Locate the cell with the specified text and output its [x, y] center coordinate. 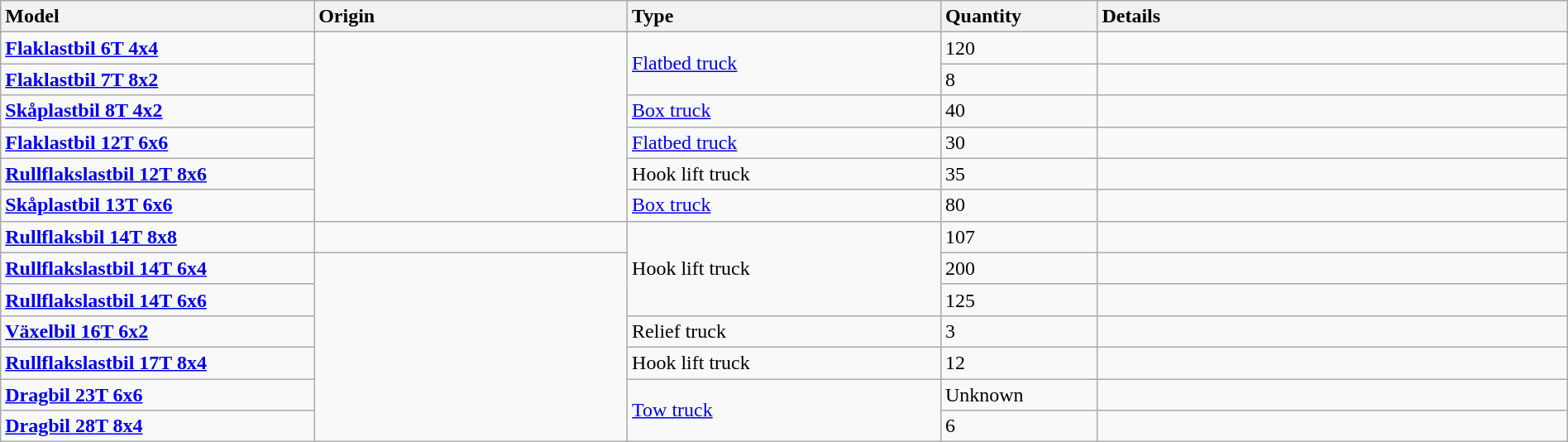
Quantity [1019, 17]
Origin [471, 17]
Unknown [1019, 395]
30 [1019, 142]
Skåp­last­bil 8T 4x2 [157, 111]
Skåp­last­bil 13T 6x6 [157, 205]
6 [1019, 426]
Rull­flaks­last­bil 14T 6x6 [157, 300]
200 [1019, 268]
Drag­bil 28T 8x4 [157, 426]
3 [1019, 331]
107 [1019, 237]
Flak­last­bil 6T 4x4 [157, 48]
120 [1019, 48]
80 [1019, 205]
Rull­flaks­last­bil 17T 8x4 [157, 363]
Växel­bil 16T 6x2 [157, 331]
Rull­flaks­bil 14T 8x8 [157, 237]
Relief truck [784, 331]
Rull­flaks­last­bil 12T 8x6 [157, 174]
8 [1019, 79]
Flak­last­bil 12T 6x6 [157, 142]
Type [784, 17]
Details [1332, 17]
Rull­flaks­last­bil 14T 6x4 [157, 268]
Model [157, 17]
Tow truck [784, 411]
125 [1019, 300]
35 [1019, 174]
Flak­last­bil 7T 8x2 [157, 79]
12 [1019, 363]
40 [1019, 111]
Drag­bil 23T 6x6 [157, 395]
